Detect which cell encompasses the target text, then output its (X, Y) center coordinate. 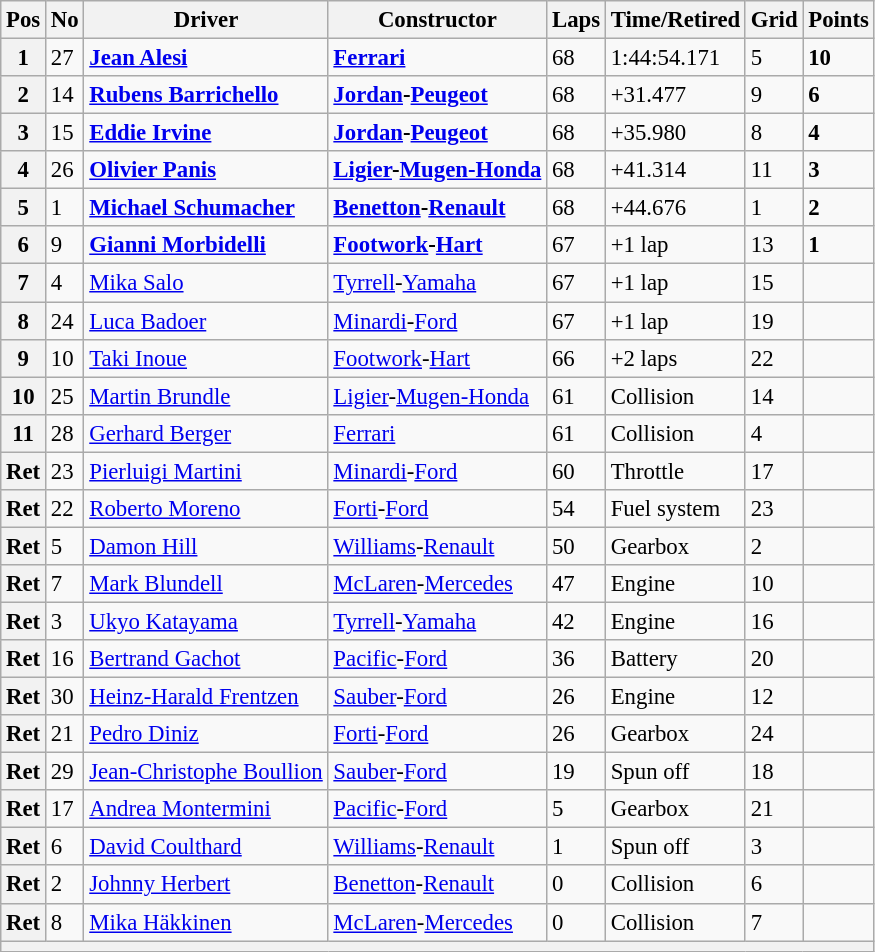
Jean Alesi (206, 58)
28 (65, 433)
29 (65, 772)
25 (65, 396)
+44.676 (675, 208)
1:44:54.171 (675, 58)
Time/Retired (675, 20)
Pos (24, 20)
No (65, 20)
Andrea Montermini (206, 809)
Pierluigi Martini (206, 471)
50 (576, 546)
Taki Inoue (206, 358)
12 (774, 697)
Battery (675, 659)
60 (576, 471)
Roberto Moreno (206, 509)
42 (576, 621)
Rubens Barrichello (206, 95)
54 (576, 509)
Ukyo Katayama (206, 621)
Mika Salo (206, 283)
Martin Brundle (206, 396)
Driver (206, 20)
Damon Hill (206, 546)
Jean-Christophe Boullion (206, 772)
+35.980 (675, 133)
Grid (774, 20)
Heinz-Harald Frentzen (206, 697)
27 (65, 58)
+2 laps (675, 358)
Gerhard Berger (206, 433)
20 (774, 659)
66 (576, 358)
36 (576, 659)
Constructor (438, 20)
Points (838, 20)
David Coulthard (206, 847)
Johnny Herbert (206, 885)
Michael Schumacher (206, 208)
Fuel system (675, 509)
Pedro Diniz (206, 734)
Mark Blundell (206, 584)
47 (576, 584)
Olivier Panis (206, 170)
Gianni Morbidelli (206, 245)
Bertrand Gachot (206, 659)
+31.477 (675, 95)
18 (774, 772)
13 (774, 245)
Mika Häkkinen (206, 922)
+41.314 (675, 170)
Luca Badoer (206, 321)
Laps (576, 20)
Eddie Irvine (206, 133)
Throttle (675, 471)
30 (65, 697)
